Detect which cell encompasses the target text, then output its (x, y) center coordinate. 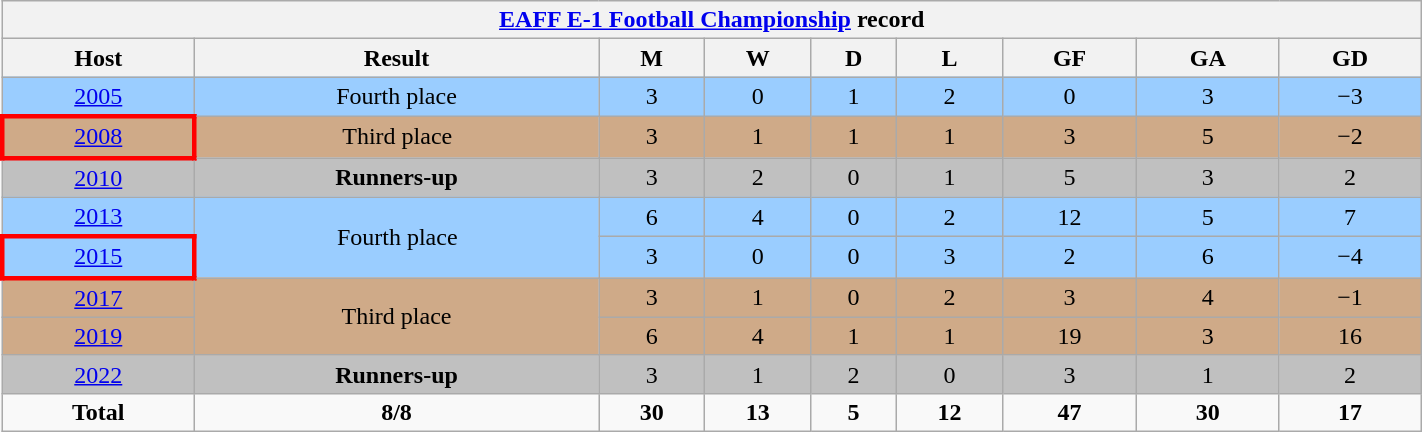
−4 (1350, 258)
Result (396, 58)
GD (1350, 58)
M (652, 58)
2015 (98, 258)
−1 (1350, 298)
D (854, 58)
Host (98, 58)
−3 (1350, 97)
GF (1069, 58)
19 (1069, 336)
GA (1208, 58)
W (758, 58)
2005 (98, 97)
−2 (1350, 136)
2019 (98, 336)
2013 (98, 217)
Total (98, 412)
7 (1350, 217)
13 (758, 412)
EAFF E-1 Football Championship record (712, 20)
2008 (98, 136)
2017 (98, 298)
2022 (98, 374)
8/8 (396, 412)
47 (1069, 412)
17 (1350, 412)
2010 (98, 178)
16 (1350, 336)
L (950, 58)
